Locate the cell with the specified text and output its [x, y] center coordinate. 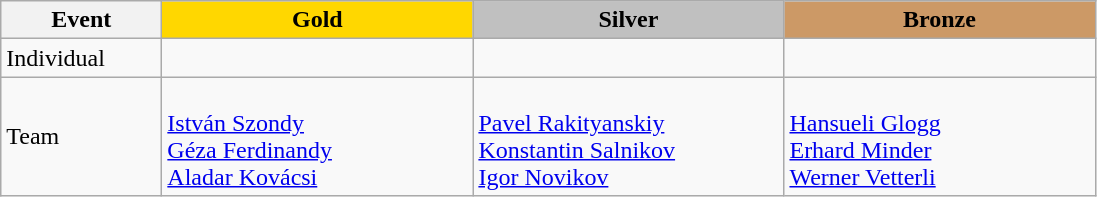
Individual [82, 58]
Pavel Rakityanskiy Konstantin Salnikov Igor Novikov [628, 136]
Event [82, 20]
Bronze [940, 20]
Gold [318, 20]
Hansueli Glogg Erhard Minder Werner Vetterli [940, 136]
Team [82, 136]
Silver [628, 20]
István Szondy Géza Ferdinandy Aladar Kovácsi [318, 136]
